For the text-containing cell, return its midpoint in (x, y) coordinate format. 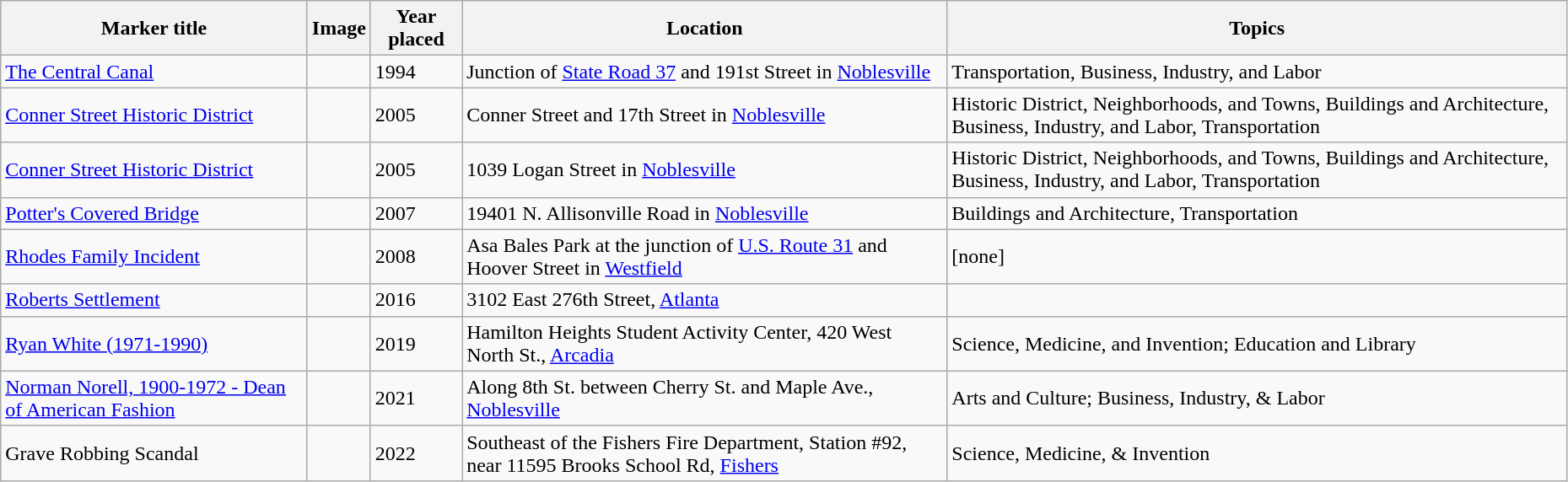
[none] (1257, 256)
1039 Logan Street in Noblesville (705, 170)
3102 East 276th Street, Atlanta (705, 300)
Hamilton Heights Student Activity Center, 420 West North St., Arcadia (705, 344)
Image (339, 29)
1994 (416, 72)
Potter's Covered Bridge (154, 213)
Norman Norell, 1900-1972 - Dean of American Fashion (154, 398)
Marker title (154, 29)
Arts and Culture; Business, Industry, & Labor (1257, 398)
Asa Bales Park at the junction of U.S. Route 31 and Hoover Street in Westfield (705, 256)
2022 (416, 453)
Location (705, 29)
The Central Canal (154, 72)
Grave Robbing Scandal (154, 453)
2021 (416, 398)
Topics (1257, 29)
Along 8th St. between Cherry St. and Maple Ave., Noblesville (705, 398)
Ryan White (1971-1990) (154, 344)
2016 (416, 300)
Science, Medicine, & Invention (1257, 453)
Southeast of the Fishers Fire Department, Station #92, near 11595 Brooks School Rd, Fishers (705, 453)
2008 (416, 256)
Roberts Settlement (154, 300)
Science, Medicine, and Invention; Education and Library (1257, 344)
Conner Street and 17th Street in Noblesville (705, 115)
Year placed (416, 29)
19401 N. Allisonville Road in Noblesville (705, 213)
Rhodes Family Incident (154, 256)
Buildings and Architecture, Transportation (1257, 213)
2019 (416, 344)
2007 (416, 213)
Transportation, Business, Industry, and Labor (1257, 72)
Junction of State Road 37 and 191st Street in Noblesville (705, 72)
